Scan for the cell matching the given text and deliver its (x, y) coordinate at center. 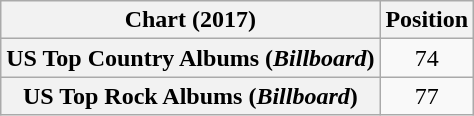
74 (427, 58)
77 (427, 96)
Chart (2017) (190, 20)
US Top Rock Albums (Billboard) (190, 96)
Position (427, 20)
US Top Country Albums (Billboard) (190, 58)
